For the text-containing cell, return its midpoint in (x, y) coordinate format. 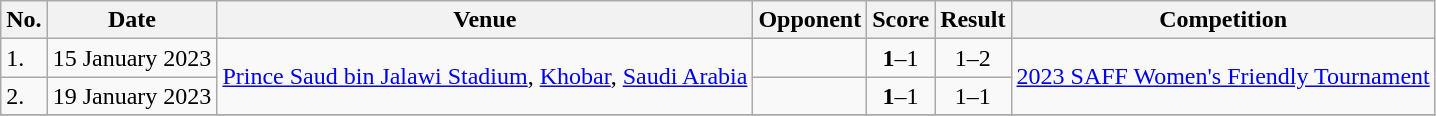
Prince Saud bin Jalawi Stadium, Khobar, Saudi Arabia (485, 77)
Opponent (810, 20)
2. (24, 96)
2023 SAFF Women's Friendly Tournament (1223, 77)
Score (901, 20)
Result (973, 20)
19 January 2023 (132, 96)
15 January 2023 (132, 58)
1. (24, 58)
Venue (485, 20)
1–2 (973, 58)
No. (24, 20)
Competition (1223, 20)
Date (132, 20)
